Search for the cell housing the specified text and yield its (x, y) center coordinate. 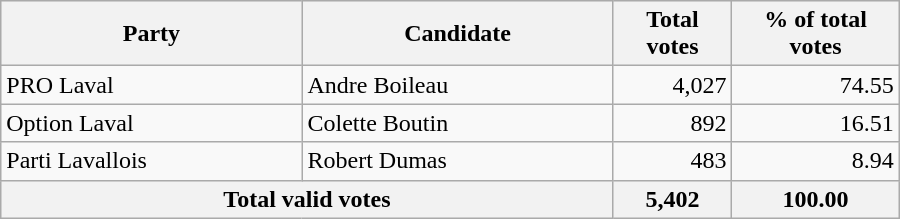
5,402 (672, 199)
Andre Boileau (458, 85)
Colette Boutin (458, 123)
Total valid votes (307, 199)
Party (152, 34)
16.51 (816, 123)
PRO Laval (152, 85)
74.55 (816, 85)
892 (672, 123)
Total votes (672, 34)
% of total votes (816, 34)
Candidate (458, 34)
Parti Lavallois (152, 161)
4,027 (672, 85)
Option Laval (152, 123)
100.00 (816, 199)
Robert Dumas (458, 161)
483 (672, 161)
8.94 (816, 161)
